Extract the (X, Y) coordinate from the center of the cell holding the provided text.  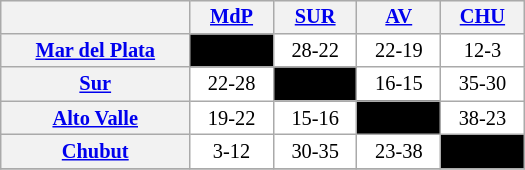
15-16 (315, 118)
SUR (315, 17)
MdP (232, 17)
22-28 (232, 84)
35-30 (483, 84)
38-23 (483, 118)
12-3 (483, 51)
Mar del Plata (96, 51)
30-35 (315, 152)
23-38 (399, 152)
AV (399, 17)
16-15 (399, 84)
Alto Valle (96, 118)
19-22 (232, 118)
Chubut (96, 152)
Sur (96, 84)
CHU (483, 17)
3-12 (232, 152)
28-22 (315, 51)
22-19 (399, 51)
